From the cell containing the given text, extract its center point as [X, Y] coordinate. 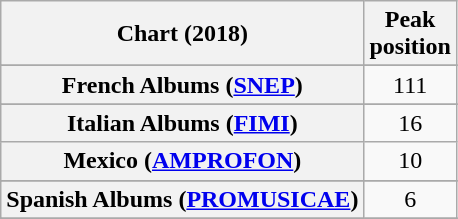
6 [410, 199]
Italian Albums (FIMI) [182, 123]
111 [410, 85]
10 [410, 161]
16 [410, 123]
Spanish Albums (PROMUSICAE) [182, 199]
Mexico (AMPROFON) [182, 161]
French Albums (SNEP) [182, 85]
Peak position [410, 34]
Chart (2018) [182, 34]
